Detect which cell encompasses the target text, then output its (X, Y) center coordinate. 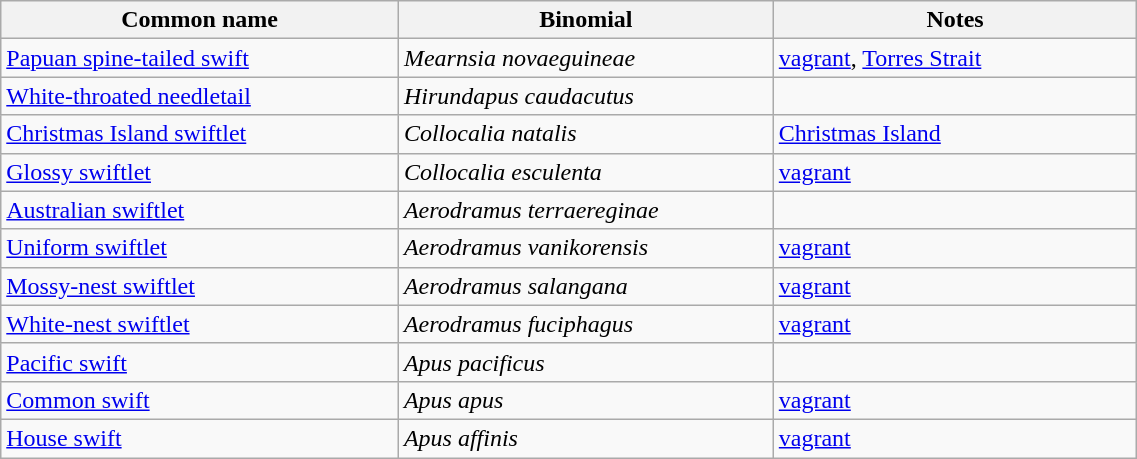
Hirundapus caudacutus (586, 96)
White-throated needletail (200, 96)
Papuan spine-tailed swift (200, 58)
Pacific swift (200, 362)
Australian swiftlet (200, 210)
Collocalia natalis (586, 134)
House swift (200, 438)
vagrant, Torres Strait (955, 58)
Mossy-nest swiftlet (200, 286)
Aerodramus fuciphagus (586, 324)
White-nest swiftlet (200, 324)
Common swift (200, 400)
Aerodramus vanikorensis (586, 248)
Apus apus (586, 400)
Common name (200, 20)
Uniform swiftlet (200, 248)
Christmas Island (955, 134)
Mearnsia novaeguineae (586, 58)
Apus affinis (586, 438)
Apus pacificus (586, 362)
Aerodramus terraereginae (586, 210)
Notes (955, 20)
Binomial (586, 20)
Glossy swiftlet (200, 172)
Aerodramus salangana (586, 286)
Collocalia esculenta (586, 172)
Christmas Island swiftlet (200, 134)
